Extract the (x, y) coordinate from the center of the cell holding the provided text.  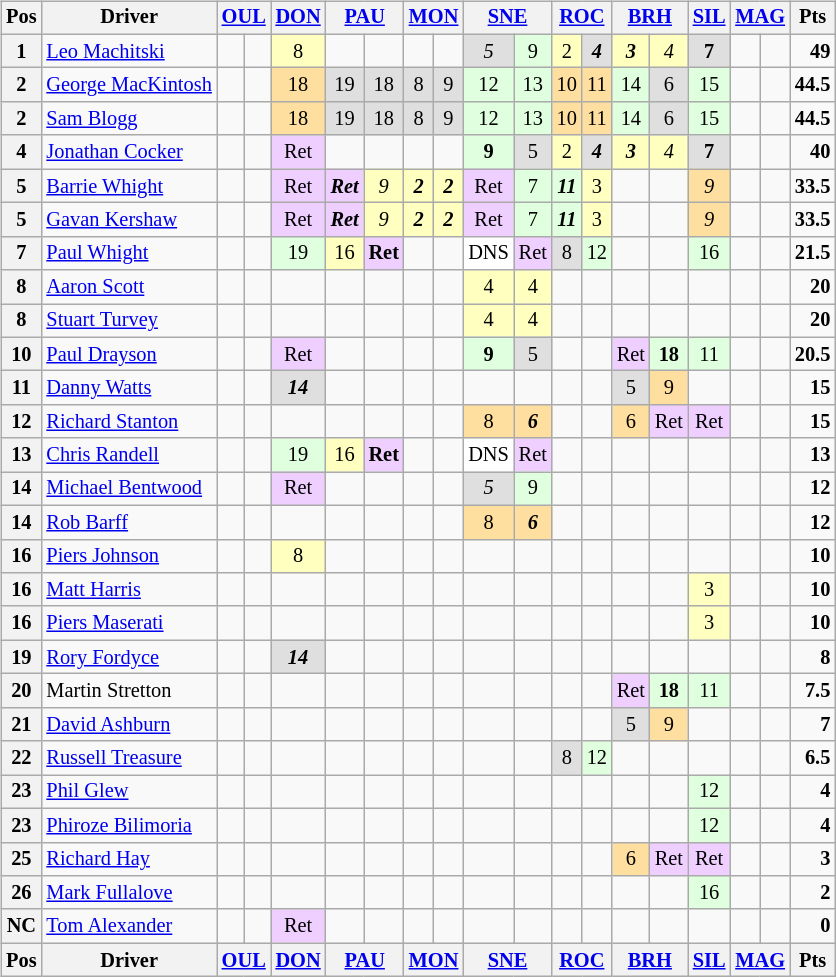
0 (812, 926)
Aaron Scott (128, 287)
Tom Alexander (128, 926)
26 (21, 893)
7.5 (812, 691)
Danny Watts (128, 388)
Phiroze Bilimoria (128, 825)
Richard Hay (128, 859)
Stuart Turvey (128, 321)
Russell Treasure (128, 758)
Sam Blogg (128, 119)
Leo Machitski (128, 51)
NC (21, 926)
Rob Barff (128, 522)
20.5 (812, 354)
Piers Maserati (128, 623)
Jonathan Cocker (128, 152)
Phil Glew (128, 792)
Chris Randell (128, 455)
Barrie Whight (128, 186)
Paul Whight (128, 253)
49 (812, 51)
25 (21, 859)
Matt Harris (128, 590)
21 (21, 724)
Michael Bentwood (128, 489)
Martin Stretton (128, 691)
Richard Stanton (128, 422)
George MacKintosh (128, 85)
21.5 (812, 253)
1 (21, 51)
Rory Fordyce (128, 657)
Mark Fullalove (128, 893)
22 (21, 758)
6.5 (812, 758)
Gavan Kershaw (128, 220)
Paul Drayson (128, 354)
David Ashburn (128, 724)
Piers Johnson (128, 556)
40 (812, 152)
